Detect which cell encompasses the target text, then output its [X, Y] center coordinate. 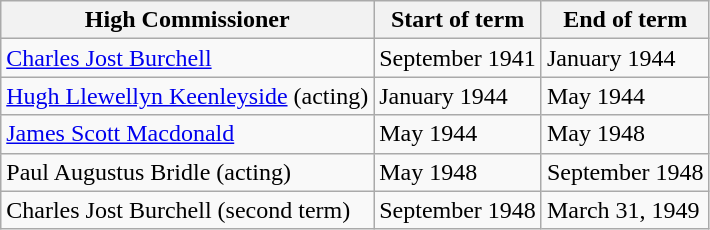
Paul Augustus Bridle (acting) [188, 172]
End of term [625, 20]
Start of term [458, 20]
September 1941 [458, 58]
Charles Jost Burchell (second term) [188, 210]
James Scott Macdonald [188, 134]
March 31, 1949 [625, 210]
Charles Jost Burchell [188, 58]
Hugh Llewellyn Keenleyside (acting) [188, 96]
High Commissioner [188, 20]
